Capture the cell that displays the provided text and extract its (X, Y) central coordinate. 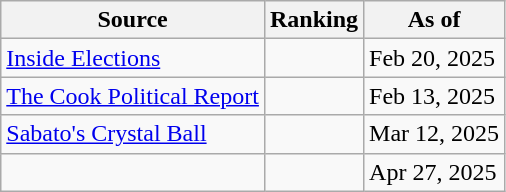
Mar 12, 2025 (434, 134)
Feb 13, 2025 (434, 96)
Ranking (314, 20)
Apr 27, 2025 (434, 172)
The Cook Political Report (133, 96)
Source (133, 20)
As of (434, 20)
Inside Elections (133, 58)
Sabato's Crystal Ball (133, 134)
Feb 20, 2025 (434, 58)
